Pinpoint the cell where the given text exists, returning its [X, Y] midpoint coordinate. 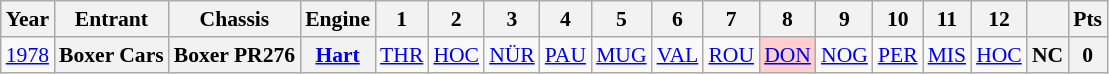
THR [402, 55]
NC [1048, 55]
2 [456, 19]
5 [622, 19]
7 [731, 19]
Hart [338, 55]
Engine [338, 19]
10 [898, 19]
VAL [678, 55]
Entrant [112, 19]
1978 [28, 55]
ROU [731, 55]
12 [999, 19]
Pts [1088, 19]
0 [1088, 55]
8 [788, 19]
6 [678, 19]
11 [948, 19]
9 [844, 19]
Boxer PR276 [234, 55]
PAU [566, 55]
NOG [844, 55]
1 [402, 19]
MIS [948, 55]
NÜR [512, 55]
3 [512, 19]
Boxer Cars [112, 55]
PER [898, 55]
MUG [622, 55]
4 [566, 19]
Chassis [234, 19]
Year [28, 19]
DON [788, 55]
